From the cell containing the given text, extract its center point as (X, Y) coordinate. 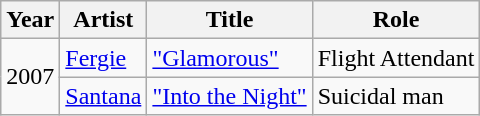
"Into the Night" (230, 96)
Suicidal man (396, 96)
Santana (104, 96)
"Glamorous" (230, 58)
Year (30, 20)
Title (230, 20)
Fergie (104, 58)
2007 (30, 77)
Role (396, 20)
Flight Attendant (396, 58)
Artist (104, 20)
